Search for the cell housing the specified text and yield its [x, y] center coordinate. 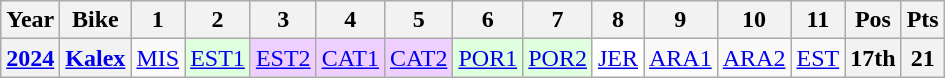
EST [818, 58]
Kalex [96, 58]
EST2 [283, 58]
JER [618, 58]
Pos [873, 20]
4 [350, 20]
5 [419, 20]
2 [218, 20]
9 [681, 20]
CAT1 [350, 58]
10 [754, 20]
MIS [158, 58]
6 [488, 20]
POR1 [488, 58]
Pts [922, 20]
8 [618, 20]
POR2 [558, 58]
2024 [30, 58]
Bike [96, 20]
17th [873, 58]
7 [558, 20]
ARA2 [754, 58]
1 [158, 20]
ARA1 [681, 58]
11 [818, 20]
EST1 [218, 58]
CAT2 [419, 58]
Year [30, 20]
21 [922, 58]
3 [283, 20]
